For the text-containing cell, return its midpoint in (x, y) coordinate format. 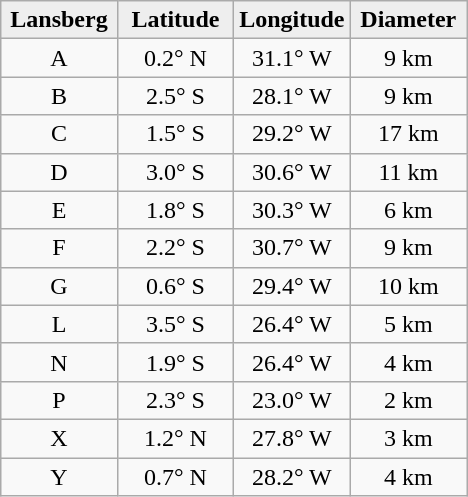
Diameter (408, 20)
1.5° S (175, 134)
L (59, 324)
2.2° S (175, 248)
23.0° W (292, 400)
1.2° N (175, 438)
0.7° N (175, 477)
2.5° S (175, 96)
C (59, 134)
Latitude (175, 20)
0.6° S (175, 286)
28.2° W (292, 477)
29.4° W (292, 286)
X (59, 438)
31.1° W (292, 58)
5 km (408, 324)
0.2° N (175, 58)
11 km (408, 172)
2.3° S (175, 400)
Longitude (292, 20)
30.7° W (292, 248)
N (59, 362)
E (59, 210)
6 km (408, 210)
2 km (408, 400)
10 km (408, 286)
28.1° W (292, 96)
27.8° W (292, 438)
B (59, 96)
30.6° W (292, 172)
3 km (408, 438)
Y (59, 477)
29.2° W (292, 134)
17 km (408, 134)
Lansberg (59, 20)
G (59, 286)
D (59, 172)
1.8° S (175, 210)
F (59, 248)
P (59, 400)
1.9° S (175, 362)
3.5° S (175, 324)
30.3° W (292, 210)
A (59, 58)
3.0° S (175, 172)
